Search for the cell housing the specified text and yield its [X, Y] center coordinate. 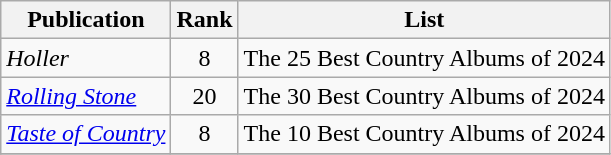
The 30 Best Country Albums of 2024 [424, 96]
Taste of Country [86, 134]
20 [204, 96]
Rank [204, 20]
List [424, 20]
Publication [86, 20]
Holler [86, 58]
The 10 Best Country Albums of 2024 [424, 134]
Rolling Stone [86, 96]
The 25 Best Country Albums of 2024 [424, 58]
